Locate the cell with the specified text and output its (X, Y) center coordinate. 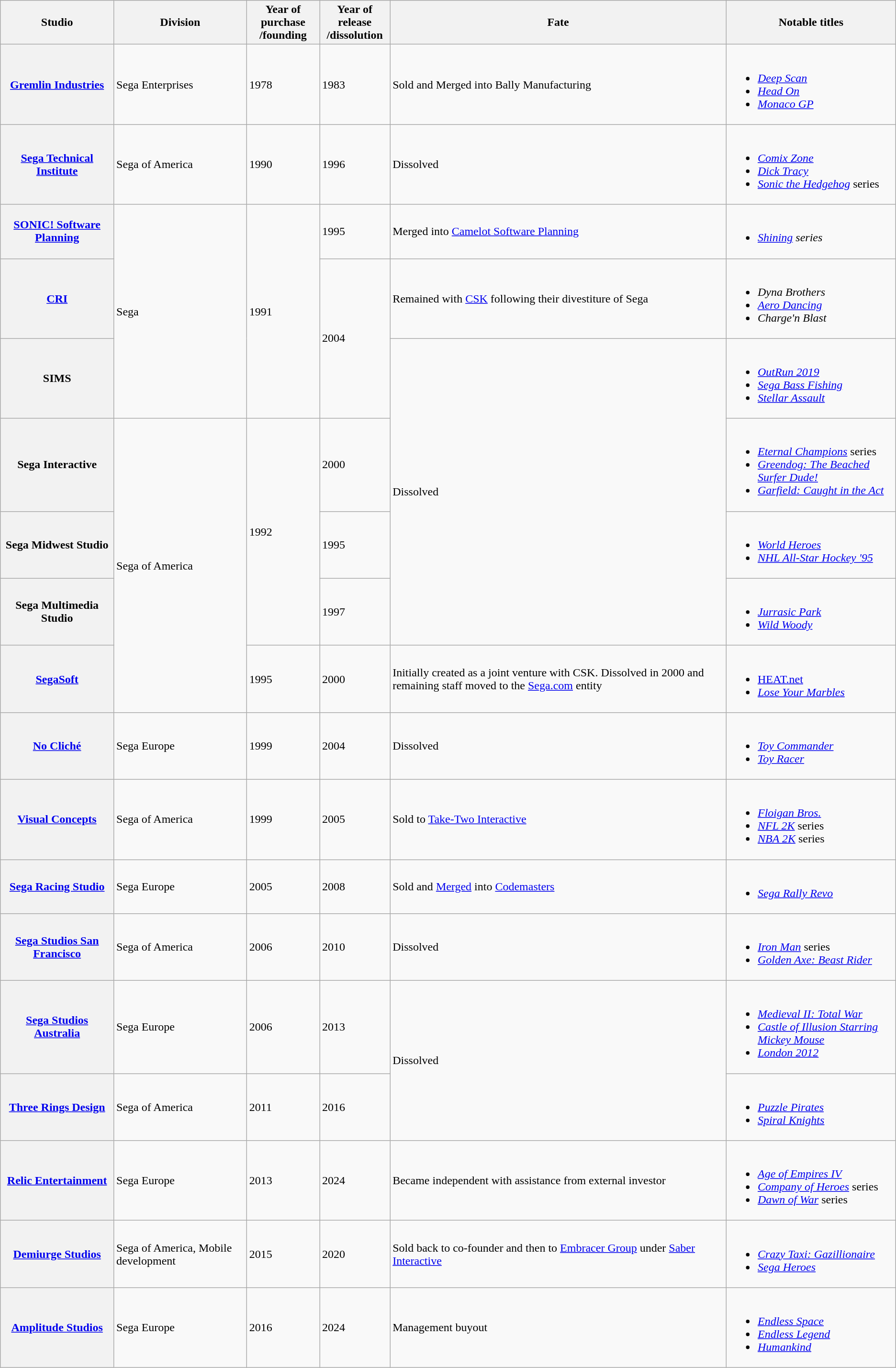
Iron Man seriesGolden Axe: Beast Rider (811, 947)
2008 (355, 886)
Remained with CSK following their divestiture of Sega (558, 299)
1983 (355, 84)
Became independent with assistance from external investor (558, 1180)
SegaSoft (57, 679)
1997 (355, 612)
Sega Studios Australia (57, 1027)
Sega (180, 311)
Crazy Taxi: GazillionaireSega Heroes (811, 1254)
Division (180, 22)
SONIC! Software Planning (57, 232)
Year of purchase/founding (283, 22)
Sega Enterprises (180, 84)
1990 (283, 165)
Jurrasic ParkWild Woody (811, 612)
1991 (283, 311)
Sega of America, Mobile development (180, 1254)
Sold and Merged into Bally Manufacturing (558, 84)
Initially created as a joint venture with CSK. Dissolved in 2000 and remaining staff moved to the Sega.com entity (558, 679)
2015 (283, 1254)
Management buyout (558, 1328)
Sega Studios San Francisco (57, 947)
Floigan Bros.NFL 2K seriesNBA 2K series (811, 819)
Puzzle PiratesSpiral Knights (811, 1107)
World HeroesNHL All-Star Hockey '95 (811, 545)
Sega Multimedia Studio (57, 612)
Dyna BrothersAero DancingCharge'n Blast (811, 299)
2011 (283, 1107)
CRI (57, 299)
Three Rings Design (57, 1107)
Sega Racing Studio (57, 886)
Medieval II: Total WarCastle of Illusion Starring Mickey MouseLondon 2012 (811, 1027)
Studio (57, 22)
Fate (558, 22)
Toy CommanderToy Racer (811, 746)
Endless SpaceEndless LegendHumankind (811, 1328)
Comix ZoneDick TracySonic the Hedgehog series (811, 165)
Sold back to co-founder and then to Embracer Group under Saber Interactive (558, 1254)
Gremlin Industries (57, 84)
Sega Technical Institute (57, 165)
OutRun 2019Sega Bass FishingStellar Assault (811, 378)
2020 (355, 1254)
Eternal Champions seriesGreendog: The Beached Surfer Dude!Garfield: Caught in the Act (811, 465)
Amplitude Studios (57, 1328)
Age of Empires IVCompany of Heroes seriesDawn of War series (811, 1180)
Sega Rally Revo (811, 886)
Sold to Take-Two Interactive (558, 819)
1978 (283, 84)
Sega Interactive (57, 465)
Sega Midwest Studio (57, 545)
1996 (355, 165)
SIMS (57, 378)
2010 (355, 947)
Relic Entertainment (57, 1180)
Year of release/dissolution (355, 22)
Merged into Camelot Software Planning (558, 232)
HEAT.netLose Your Marbles (811, 679)
Shining series (811, 232)
Notable titles (811, 22)
Sold and Merged into Codemasters (558, 886)
Deep ScanHead OnMonaco GP (811, 84)
Demiurge Studios (57, 1254)
No Cliché (57, 746)
1992 (283, 532)
Visual Concepts (57, 819)
